Return the [x, y] coordinate for the center point of the cell that contains the specified text.  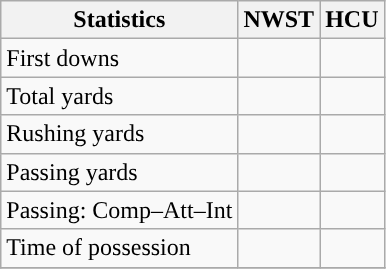
NWST [279, 20]
Total yards [120, 96]
Passing: Comp–Att–Int [120, 210]
Statistics [120, 20]
HCU [352, 20]
Passing yards [120, 172]
Time of possession [120, 248]
Rushing yards [120, 134]
First downs [120, 58]
